Return the (x, y) coordinate for the center point of the cell that contains the specified text.  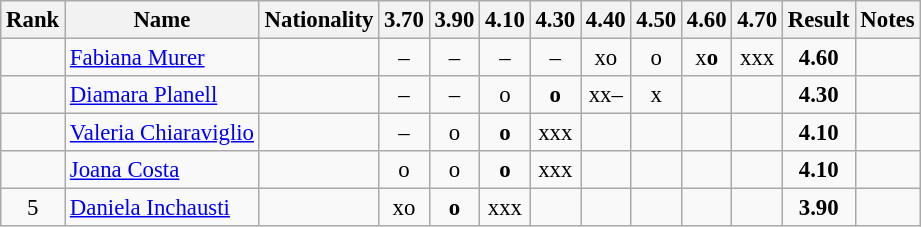
4.50 (656, 20)
3.70 (404, 20)
Name (162, 20)
Diamara Planell (162, 95)
Daniela Inchausti (162, 208)
Valeria Chiaraviglio (162, 133)
5 (33, 208)
Fabiana Murer (162, 58)
Nationality (318, 20)
Result (818, 20)
Notes (888, 20)
xx– (606, 95)
Rank (33, 20)
Joana Costa (162, 170)
4.70 (757, 20)
4.40 (606, 20)
x (656, 95)
